Detect which cell encompasses the target text, then output its [x, y] center coordinate. 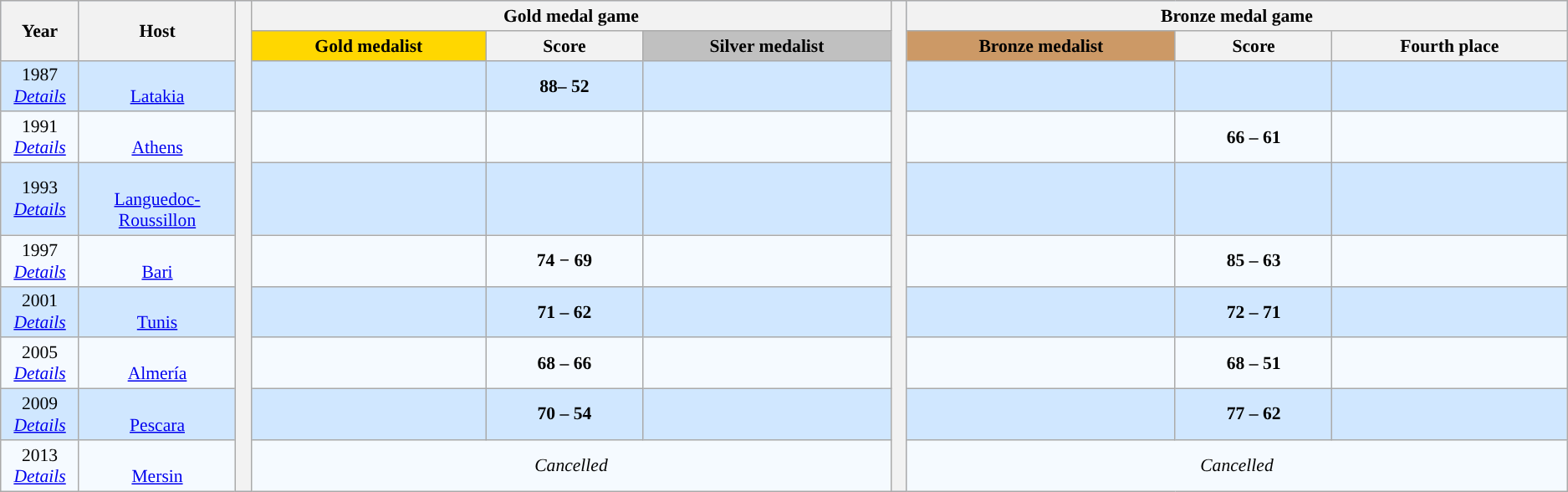
2013Details [40, 465]
71 – 62 [564, 311]
Almería [157, 363]
Fourth place [1450, 46]
Gold medal game [570, 16]
74 − 69 [564, 261]
1991Details [40, 137]
Languedoc-Roussillon [157, 199]
Latakia [157, 85]
2009Details [40, 415]
1993Details [40, 199]
68 – 51 [1253, 363]
88– 52 [564, 85]
Athens [157, 137]
Gold medalist [368, 46]
77 – 62 [1253, 415]
1997Details [40, 261]
Bronze medalist [1040, 46]
Bari [157, 261]
Host [157, 30]
70 – 54 [564, 415]
Year [40, 30]
2001Details [40, 311]
Pescara [157, 415]
85 – 63 [1253, 261]
Mersin [157, 465]
1987Details [40, 85]
72 – 71 [1253, 311]
Bronze medal game [1236, 16]
68 – 66 [564, 363]
2005 Details [40, 363]
Tunis [157, 311]
Silver medalist [768, 46]
66 – 61 [1253, 137]
